Return the [X, Y] coordinate for the center point of the cell that contains the specified text.  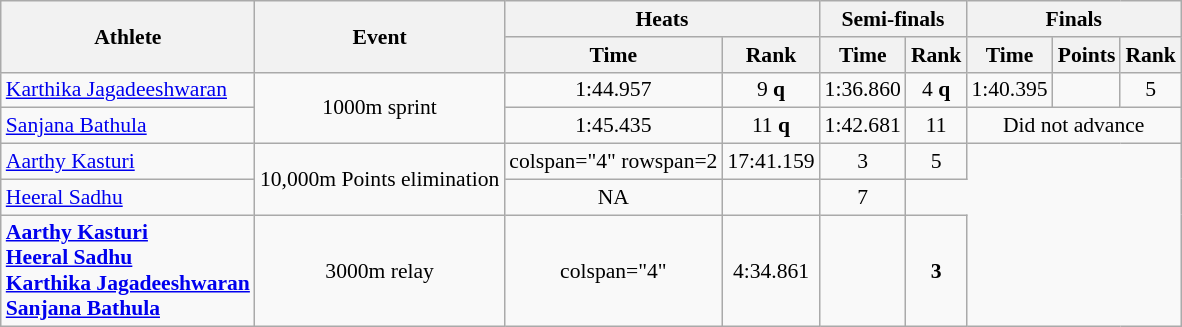
Finals [1074, 19]
Semi-finals [894, 19]
4:34.861 [770, 271]
Aarthy Kasturi [128, 162]
7 [863, 197]
11 [936, 126]
4 q [936, 90]
Did not advance [1074, 126]
1:42.681 [863, 126]
11 q [770, 126]
Karthika Jagadeeshwaran [128, 90]
1:40.395 [1009, 90]
1:44.957 [613, 90]
1:36.860 [863, 90]
10,000m Points elimination [380, 180]
Points [1087, 55]
Event [380, 36]
9 q [770, 90]
Sanjana Bathula [128, 126]
colspan="4" [613, 271]
Heeral Sadhu [128, 197]
colspan="4" rowspan=2 [613, 162]
1000m sprint [380, 108]
3000m relay [380, 271]
Aarthy KasturiHeeral SadhuKarthika JagadeeshwaranSanjana Bathula [128, 271]
17:41.159 [770, 162]
Heats [662, 19]
Athlete [128, 36]
NA [613, 197]
1:45.435 [613, 126]
